Detect which cell encompasses the target text, then output its (x, y) center coordinate. 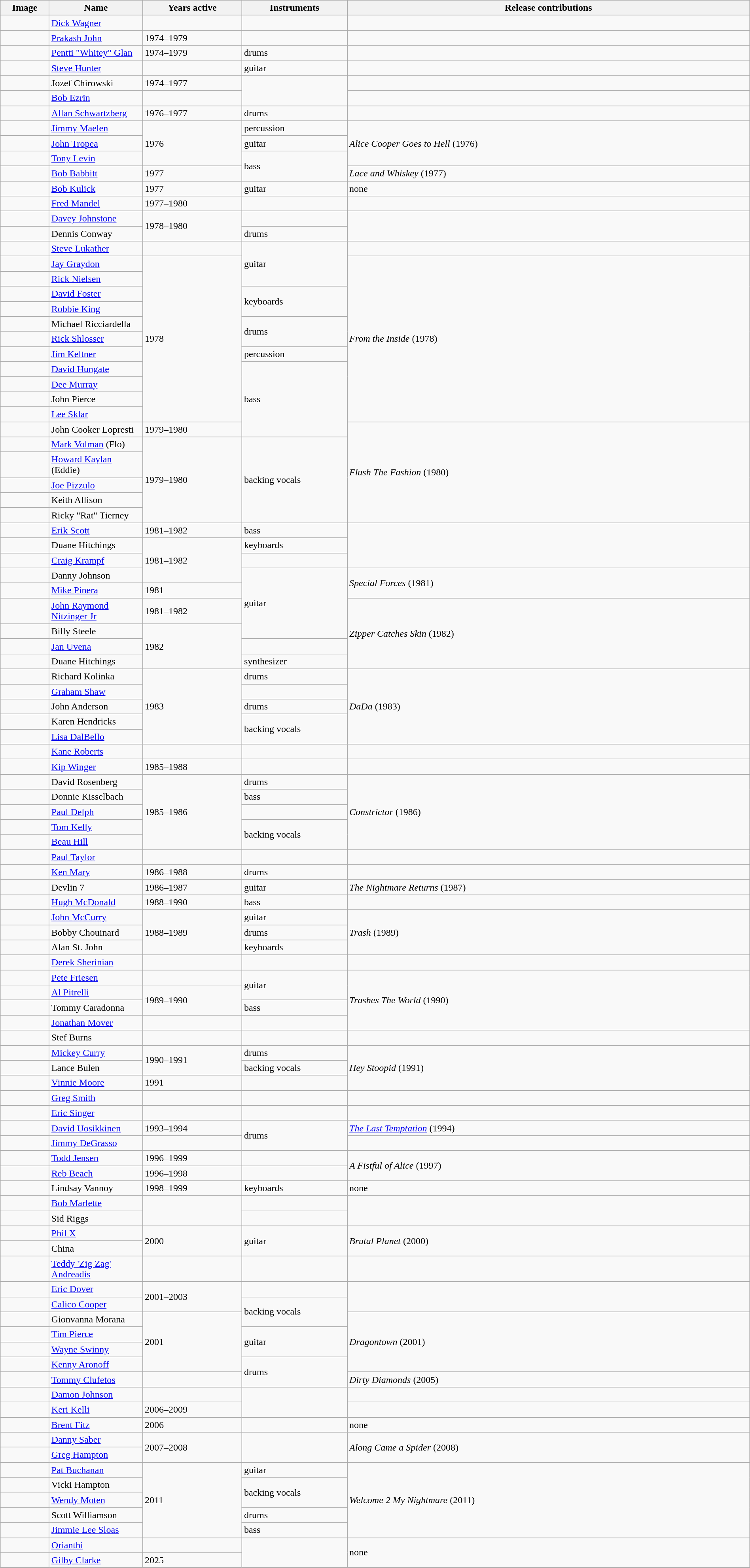
David Foster (96, 294)
Dirty Diamonds (2005) (549, 1379)
Dennis Conway (96, 234)
1981 (192, 590)
Michael Ricciardella (96, 324)
Danny Johnson (96, 575)
Along Came a Spider (2008) (549, 1447)
John Raymond Nitzinger Jr (96, 611)
Dragontown (2001) (549, 1342)
Teddy 'Zig Zag' Andreadis (96, 1269)
2007–2008 (192, 1447)
Kip Winger (96, 767)
David Uosikkinen (96, 1128)
A Fistful of Alice (1997) (549, 1165)
Zipper Catches Skin (1982) (549, 634)
Bobby Chouinard (96, 932)
Eric Dover (96, 1289)
Beau Hill (96, 842)
Kane Roberts (96, 752)
Steve Lukather (96, 249)
Tony Levin (96, 158)
1976 (192, 143)
1989–1990 (192, 1000)
Bob Babbitt (96, 173)
Greg Hampton (96, 1455)
Ricky "Rat" Tierney (96, 515)
DaDa (1983) (549, 706)
The Nightmare Returns (1987) (549, 887)
Keith Allison (96, 500)
1978–1980 (192, 226)
Pete Friesen (96, 978)
Greg Smith (96, 1098)
Scott Williamson (96, 1515)
Gionvanna Morana (96, 1319)
Jay Graydon (96, 264)
1977–1980 (192, 204)
Al Pitrelli (96, 993)
Karen Hendricks (96, 722)
Mark Volman (Flo) (96, 444)
Lace and Whiskey (1977) (549, 173)
Name (96, 8)
Trash (1989) (549, 932)
The Last Temptation (1994) (549, 1128)
Pat Buchanan (96, 1470)
Bob Marlette (96, 1203)
Steve Hunter (96, 68)
Jimmy DeGrasso (96, 1143)
Donnie Kisselbach (96, 797)
Reb Beach (96, 1173)
Alice Cooper Goes to Hell (1976) (549, 143)
1996–1998 (192, 1173)
Mickey Curry (96, 1053)
David Hungate (96, 369)
From the Inside (1978) (549, 339)
Devlin 7 (96, 887)
Sid Riggs (96, 1218)
1986–1987 (192, 887)
Todd Jensen (96, 1158)
Jimmy Maelen (96, 128)
1978 (192, 339)
2000 (192, 1241)
Paul Delph (96, 812)
Hey Stoopid (1991) (549, 1068)
Jan Uvena (96, 646)
Welcome 2 My Nightmare (2011) (549, 1500)
Jimmie Lee Sloas (96, 1530)
Jim Keltner (96, 354)
Trashes The World (1990) (549, 1000)
Ken Mary (96, 872)
John Pierce (96, 399)
Tom Kelly (96, 827)
1988–1989 (192, 932)
John Cooker Lopresti (96, 429)
Jozef Chirowski (96, 83)
John McCurry (96, 917)
Instruments (294, 8)
Flush The Fashion (1980) (549, 472)
Billy Steele (96, 631)
Damon Johnson (96, 1394)
Prakash John (96, 38)
Allan Schwartzberg (96, 113)
Release contributions (549, 8)
2001–2003 (192, 1297)
1993–1994 (192, 1128)
Bob Ezrin (96, 98)
Graham Shaw (96, 692)
Danny Saber (96, 1440)
Image (25, 8)
Fred Mandel (96, 204)
1976–1977 (192, 113)
Rick Shlosser (96, 339)
Paul Taylor (96, 857)
Jonathan Mover (96, 1023)
Mike Pinera (96, 590)
1996–1999 (192, 1158)
2006 (192, 1425)
Pentti "Whitey" Glan (96, 53)
Craig Krampf (96, 560)
Robbie King (96, 309)
Stef Burns (96, 1038)
1982 (192, 646)
Special Forces (1981) (549, 583)
Constrictor (1986) (549, 812)
Richard Kolinka (96, 676)
Erik Scott (96, 530)
1974–1977 (192, 83)
1988–1990 (192, 902)
1991 (192, 1083)
1985–1986 (192, 812)
Vinnie Moore (96, 1083)
1983 (192, 706)
Joe Pizzulo (96, 485)
2011 (192, 1500)
Wayne Swinny (96, 1349)
Tim Pierce (96, 1334)
Tommy Clufetos (96, 1379)
Keri Kelli (96, 1409)
Alan St. John (96, 948)
2025 (192, 1560)
Lee Sklar (96, 414)
2001 (192, 1342)
Vicki Hampton (96, 1485)
Wendy Moten (96, 1500)
David Rosenberg (96, 782)
Tommy Caradonna (96, 1008)
Dick Wagner (96, 23)
Rick Nielsen (96, 279)
synthesizer (294, 661)
Calico Cooper (96, 1304)
China (96, 1248)
1990–1991 (192, 1060)
Davey Johnstone (96, 219)
Brent Fitz (96, 1425)
Lance Bulen (96, 1068)
Howard Kaylan (Eddie) (96, 465)
Kenny Aronoff (96, 1364)
Orianthi (96, 1545)
1986–1988 (192, 872)
2006–2009 (192, 1409)
Lisa DalBello (96, 737)
Hugh McDonald (96, 902)
Lindsay Vannoy (96, 1188)
Gilby Clarke (96, 1560)
Brutal Planet (2000) (549, 1241)
Phil X (96, 1233)
Dee Murray (96, 384)
Bob Kulick (96, 189)
Years active (192, 8)
John Tropea (96, 143)
1985–1988 (192, 767)
Eric Singer (96, 1113)
1998–1999 (192, 1188)
John Anderson (96, 707)
Derek Sherinian (96, 963)
